Find where the given text appears and provide that cell's center as (x, y) coordinate. 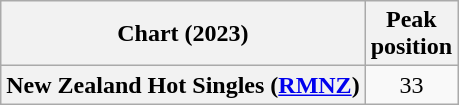
33 (411, 85)
Chart (2023) (183, 34)
Peakposition (411, 34)
New Zealand Hot Singles (RMNZ) (183, 85)
